Identify which cell holds the provided text, then report its (X, Y) central coordinate. 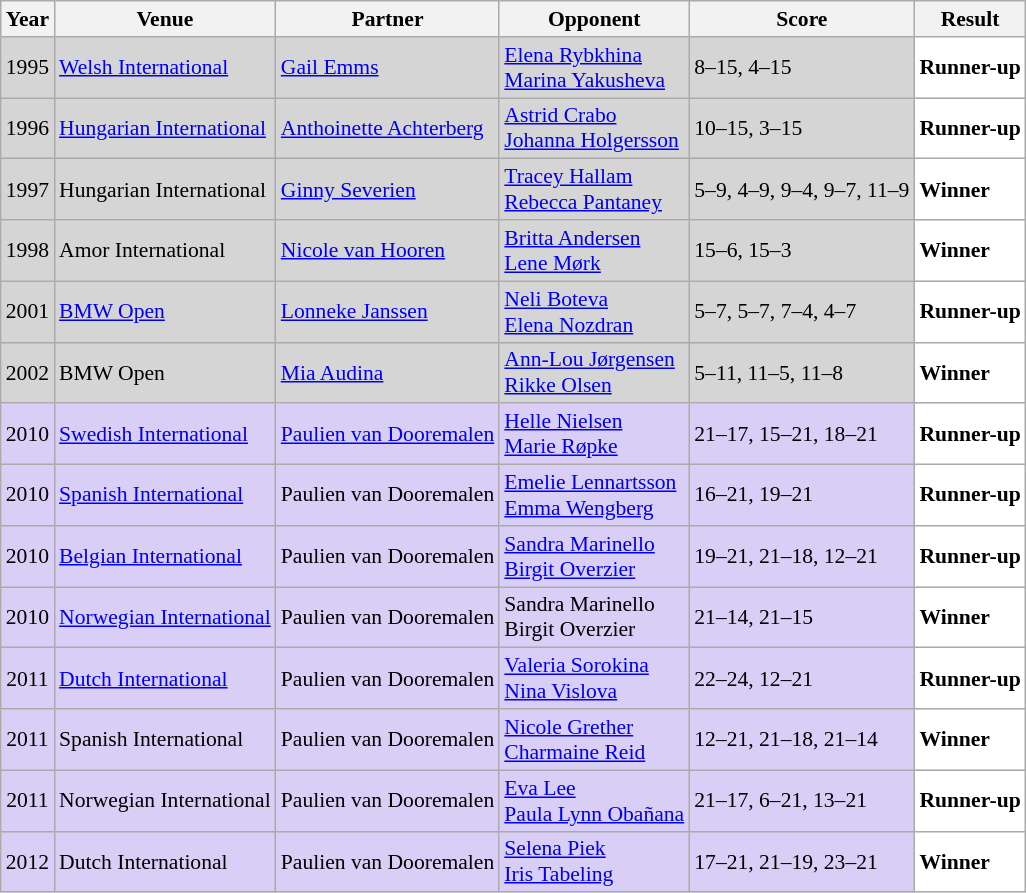
Britta Andersen Lene Mørk (594, 250)
5–7, 5–7, 7–4, 4–7 (802, 312)
Anthoinette Achterberg (388, 128)
19–21, 21–18, 12–21 (802, 556)
Swedish International (165, 434)
Venue (165, 19)
10–15, 3–15 (802, 128)
Ginny Severien (388, 190)
16–21, 19–21 (802, 496)
1996 (28, 128)
Gail Emms (388, 68)
Mia Audina (388, 372)
1995 (28, 68)
Lonneke Janssen (388, 312)
Eva Lee Paula Lynn Obañana (594, 800)
Year (28, 19)
Score (802, 19)
Partner (388, 19)
Belgian International (165, 556)
Astrid Crabo Johanna Holgersson (594, 128)
2002 (28, 372)
8–15, 4–15 (802, 68)
1997 (28, 190)
Welsh International (165, 68)
2012 (28, 862)
21–17, 6–21, 13–21 (802, 800)
12–21, 21–18, 21–14 (802, 740)
21–17, 15–21, 18–21 (802, 434)
5–11, 11–5, 11–8 (802, 372)
5–9, 4–9, 9–4, 9–7, 11–9 (802, 190)
Nicole van Hooren (388, 250)
17–21, 21–19, 23–21 (802, 862)
Emelie Lennartsson Emma Wengberg (594, 496)
2001 (28, 312)
Amor International (165, 250)
Tracey Hallam Rebecca Pantaney (594, 190)
Opponent (594, 19)
Ann-Lou Jørgensen Rikke Olsen (594, 372)
Helle Nielsen Marie Røpke (594, 434)
21–14, 21–15 (802, 618)
Elena Rybkhina Marina Yakusheva (594, 68)
22–24, 12–21 (802, 678)
Result (970, 19)
Neli Boteva Elena Nozdran (594, 312)
Nicole Grether Charmaine Reid (594, 740)
15–6, 15–3 (802, 250)
Valeria Sorokina Nina Vislova (594, 678)
Selena Piek Iris Tabeling (594, 862)
1998 (28, 250)
